Search for the cell housing the specified text and yield its [X, Y] center coordinate. 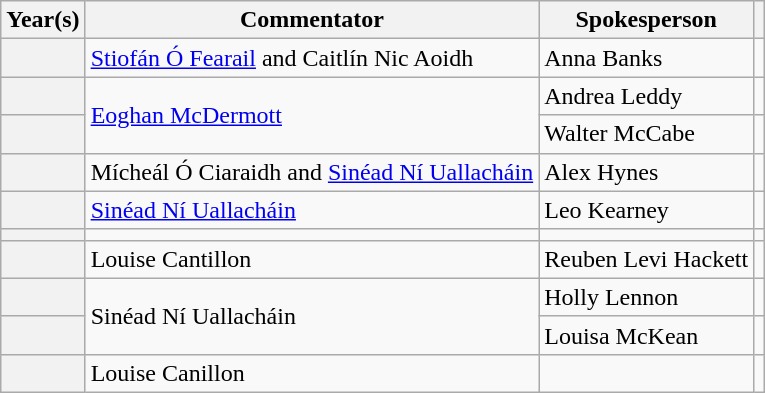
Stiofán Ó Fearail and Caitlín Nic Aoidh [312, 58]
Year(s) [43, 20]
Eoghan McDermott [312, 115]
Reuben Levi Hackett [646, 259]
Mícheál Ó Ciaraidh and Sinéad Ní Uallacháin [312, 172]
Louise Canillon [312, 373]
Louise Cantillon [312, 259]
Walter McCabe [646, 134]
Holly Lennon [646, 297]
Spokesperson [646, 20]
Louisa McKean [646, 335]
Commentator [312, 20]
Leo Kearney [646, 210]
Andrea Leddy [646, 96]
Alex Hynes [646, 172]
Anna Banks [646, 58]
